Pinpoint the cell where the given text exists, returning its (x, y) midpoint coordinate. 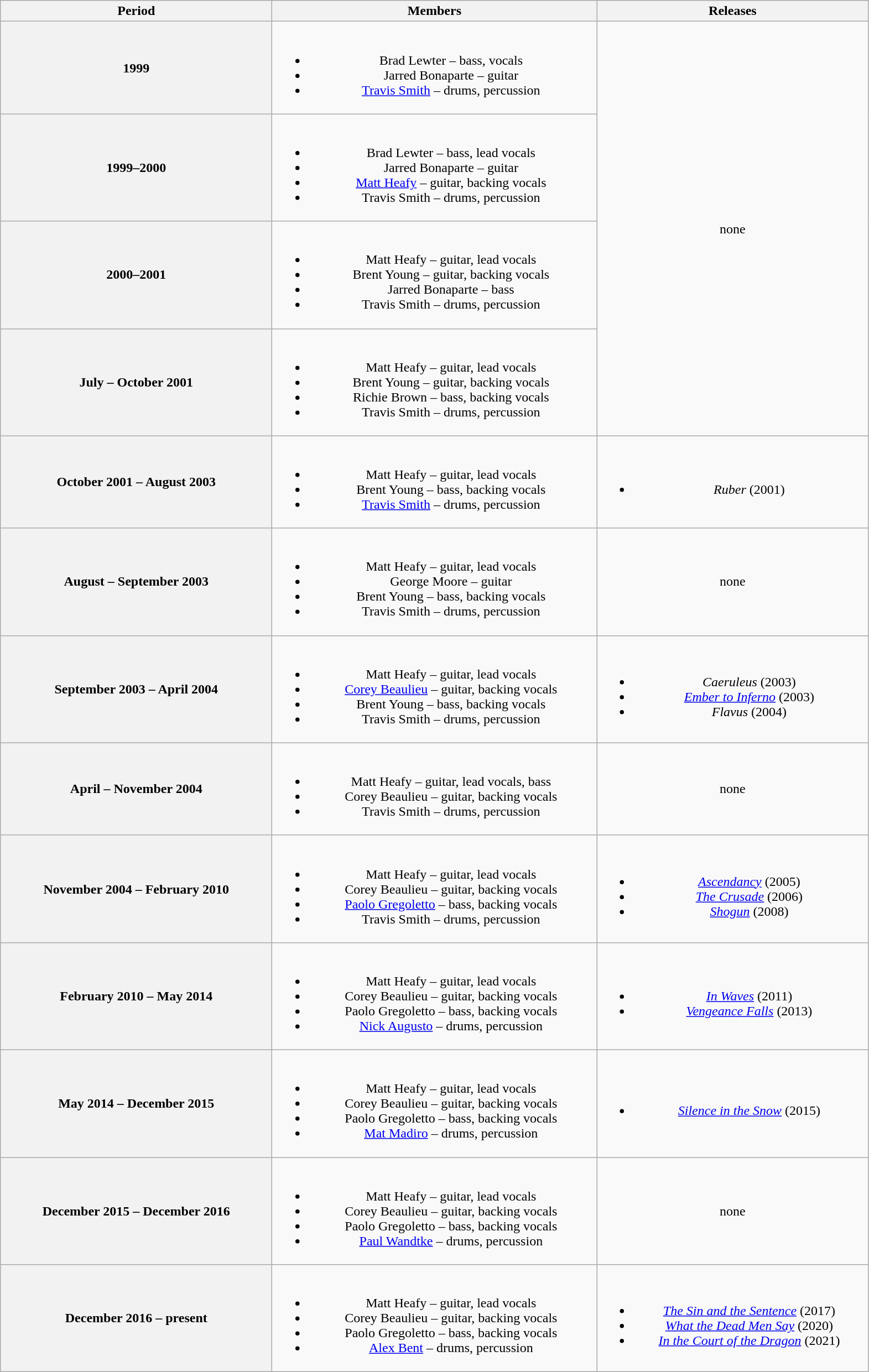
August – September 2003 (136, 582)
Matt Heafy – guitar, lead vocalsCorey Beaulieu – guitar, backing vocalsPaolo Gregoletto – bass, backing vocalsNick Augusto – drums, percussion (435, 996)
October 2001 – August 2003 (136, 482)
Caeruleus (2003)Ember to Inferno (2003)Flavus (2004) (732, 689)
Matt Heafy – guitar, lead vocalsBrent Young – guitar, backing vocalsJarred Bonaparte – bassTravis Smith – drums, percussion (435, 275)
Ruber (2001) (732, 482)
Members (435, 11)
Matt Heafy – guitar, lead vocalsCorey Beaulieu – guitar, backing vocalsPaolo Gregoletto – bass, backing vocalsTravis Smith – drums, percussion (435, 889)
Brad Lewter – bass, vocalsJarred Bonaparte – guitarTravis Smith – drums, percussion (435, 67)
Ascendancy (2005)The Crusade (2006)Shogun (2008) (732, 889)
1999 (136, 67)
Matt Heafy – guitar, lead vocalsBrent Young – bass, backing vocalsTravis Smith – drums, percussion (435, 482)
Releases (732, 11)
May 2014 – December 2015 (136, 1103)
In Waves (2011)Vengeance Falls (2013) (732, 996)
1999–2000 (136, 168)
Matt Heafy – guitar, lead vocalsCorey Beaulieu – guitar, backing vocalsPaolo Gregoletto – bass, backing vocalsPaul Wandtke – drums, percussion (435, 1211)
Period (136, 11)
September 2003 – April 2004 (136, 689)
Brad Lewter – bass, lead vocalsJarred Bonaparte – guitarMatt Heafy – guitar, backing vocalsTravis Smith – drums, percussion (435, 168)
Matt Heafy – guitar, lead vocalsCorey Beaulieu – guitar, backing vocalsPaolo Gregoletto – bass, backing vocalsAlex Bent – drums, percussion (435, 1318)
Matt Heafy – guitar, lead vocalsGeorge Moore – guitarBrent Young – bass, backing vocalsTravis Smith – drums, percussion (435, 582)
Silence in the Snow (2015) (732, 1103)
November 2004 – February 2010 (136, 889)
Matt Heafy – guitar, lead vocalsCorey Beaulieu – guitar, backing vocalsBrent Young – bass, backing vocalsTravis Smith – drums, percussion (435, 689)
April – November 2004 (136, 789)
2000–2001 (136, 275)
February 2010 – May 2014 (136, 996)
Matt Heafy – guitar, lead vocalsBrent Young – guitar, backing vocalsRichie Brown – bass, backing vocalsTravis Smith – drums, percussion (435, 382)
December 2016 – present (136, 1318)
July – October 2001 (136, 382)
December 2015 – December 2016 (136, 1211)
Matt Heafy – guitar, lead vocalsCorey Beaulieu – guitar, backing vocalsPaolo Gregoletto – bass, backing vocalsMat Madiro – drums, percussion (435, 1103)
The Sin and the Sentence (2017)What the Dead Men Say (2020)In the Court of the Dragon (2021) (732, 1318)
Matt Heafy – guitar, lead vocals, bassCorey Beaulieu – guitar, backing vocalsTravis Smith – drums, percussion (435, 789)
